Return the [X, Y] coordinate for the center point of the cell that contains the specified text.  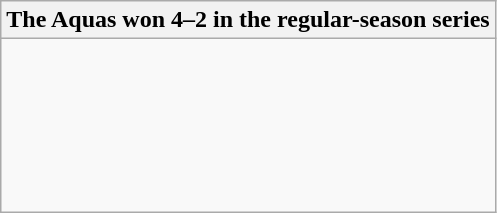
The Aquas won 4–2 in the regular-season series [248, 20]
